From the cell containing the given text, extract its center point as (x, y) coordinate. 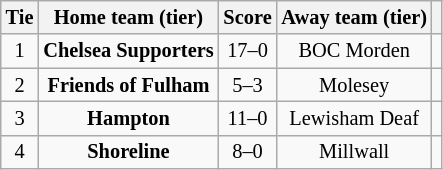
11–0 (248, 118)
Chelsea Supporters (128, 51)
Home team (tier) (128, 17)
4 (20, 152)
3 (20, 118)
8–0 (248, 152)
2 (20, 85)
1 (20, 51)
Friends of Fulham (128, 85)
Score (248, 17)
BOC Morden (354, 51)
Molesey (354, 85)
Hampton (128, 118)
Shoreline (128, 152)
Tie (20, 17)
Millwall (354, 152)
5–3 (248, 85)
17–0 (248, 51)
Away team (tier) (354, 17)
Lewisham Deaf (354, 118)
